Capture the cell that displays the provided text and extract its (X, Y) central coordinate. 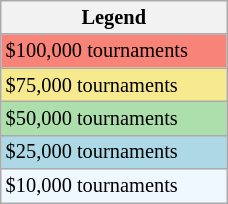
$75,000 tournaments (114, 85)
$25,000 tournaments (114, 152)
$100,000 tournaments (114, 51)
$10,000 tournaments (114, 186)
Legend (114, 17)
$50,000 tournaments (114, 118)
